Output the [x, y] coordinate of the center of the cell containing the given text.  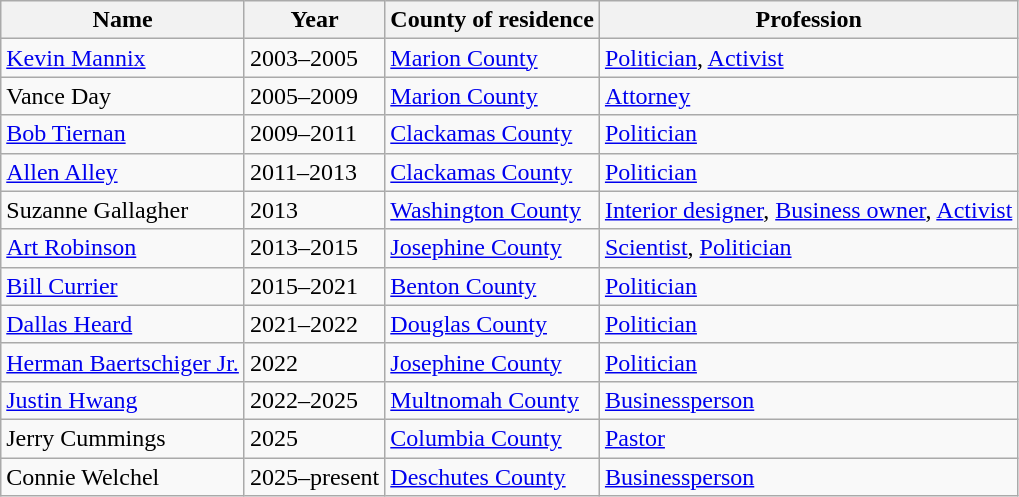
Year [314, 20]
County of residence [492, 20]
2021–2022 [314, 324]
Profession [808, 20]
2022 [314, 362]
Douglas County [492, 324]
2015–2021 [314, 286]
Columbia County [492, 438]
Dallas Heard [123, 324]
Pastor [808, 438]
Connie Welchel [123, 477]
2011–2013 [314, 172]
Vance Day [123, 96]
Interior designer, Business owner, Activist [808, 210]
2003–2005 [314, 58]
Bill Currier [123, 286]
2013–2015 [314, 248]
Washington County [492, 210]
Deschutes County [492, 477]
Name [123, 20]
Art Robinson [123, 248]
Herman Baertschiger Jr. [123, 362]
Kevin Mannix [123, 58]
Multnomah County [492, 400]
2005–2009 [314, 96]
Justin Hwang [123, 400]
2009–2011 [314, 134]
Suzanne Gallagher [123, 210]
2025–present [314, 477]
Politician, Activist [808, 58]
2022–2025 [314, 400]
2025 [314, 438]
Benton County [492, 286]
Attorney [808, 96]
Bob Tiernan [123, 134]
Allen Alley [123, 172]
Scientist, Politician [808, 248]
2013 [314, 210]
Jerry Cummings [123, 438]
